Provide the (x, y) coordinate of the cell's center where the given text is located.  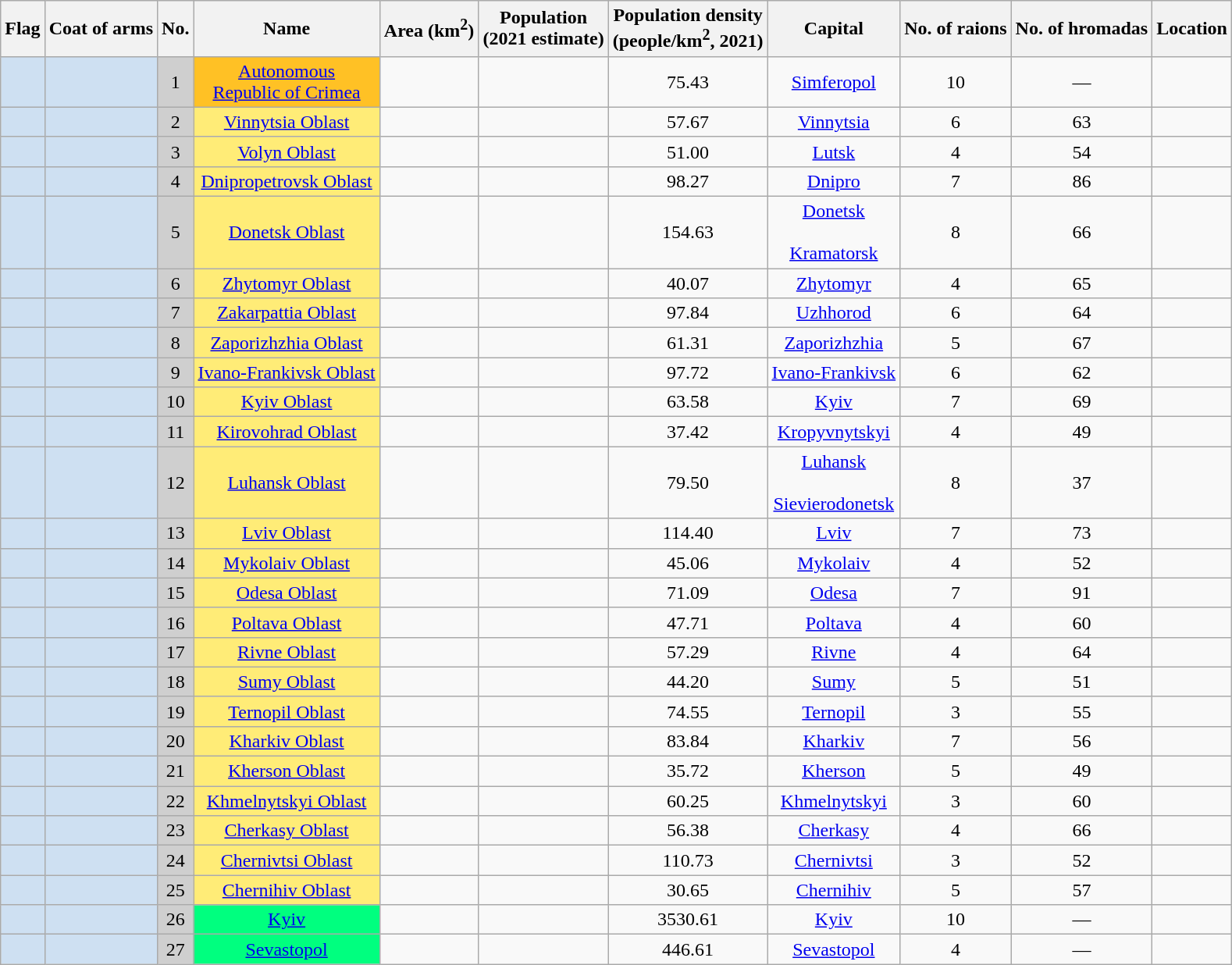
2 (176, 122)
110.73 (688, 860)
9 (176, 372)
83.84 (688, 741)
30.65 (688, 890)
154.63 (688, 233)
1 (176, 81)
55 (1082, 711)
13 (176, 533)
3530.61 (688, 920)
Cherkasy Oblast (287, 831)
Zakarpattia Oblast (287, 313)
446.61 (688, 949)
Capital (834, 29)
Zaporizhzhia Oblast (287, 343)
60.25 (688, 801)
19 (176, 711)
Mykolaiv (834, 563)
15 (176, 593)
79.50 (688, 482)
45.06 (688, 563)
Population density(people/km2, 2021) (688, 29)
91 (1082, 593)
21 (176, 771)
67 (1082, 343)
Vinnytsia (834, 122)
51.00 (688, 151)
Sumy (834, 682)
20 (176, 741)
37.42 (688, 432)
Zhytomyr (834, 283)
54 (1082, 151)
Population(2021 estimate) (543, 29)
63 (1082, 122)
Dnipro (834, 181)
75.43 (688, 81)
Khmelnytskyi Oblast (287, 801)
No. of hromadas (1082, 29)
Kherson (834, 771)
Chernihiv (834, 890)
74.55 (688, 711)
Kropyvnytskyi (834, 432)
57 (1082, 890)
Luhansk Oblast (287, 482)
Cherkasy (834, 831)
26 (176, 920)
56 (1082, 741)
Dnipropetrovsk Oblast (287, 181)
Kirovohrad Oblast (287, 432)
16 (176, 622)
27 (176, 949)
98.27 (688, 181)
56.38 (688, 831)
57.29 (688, 652)
Sumy Oblast (287, 682)
Rivne Oblast (287, 652)
Kherson Oblast (287, 771)
Chernivtsi Oblast (287, 860)
Ternopil (834, 711)
47.71 (688, 622)
97.72 (688, 372)
11 (176, 432)
No. of raions (956, 29)
Chernihiv Oblast (287, 890)
Ivano-Frankivsk (834, 372)
14 (176, 563)
12 (176, 482)
86 (1082, 181)
23 (176, 831)
Lutsk (834, 151)
114.40 (688, 533)
18 (176, 682)
Odesa Oblast (287, 593)
Zaporizhzhia (834, 343)
Simferopol (834, 81)
Chernivtsi (834, 860)
69 (1082, 402)
61.31 (688, 343)
Flag (23, 29)
No. (176, 29)
57.67 (688, 122)
Rivne (834, 652)
40.07 (688, 283)
25 (176, 890)
Coat of arms (101, 29)
Lviv Oblast (287, 533)
Poltava (834, 622)
24 (176, 860)
Lviv (834, 533)
Ivano-Frankivsk Oblast (287, 372)
Area (km2) (429, 29)
Khmelnytskyi (834, 801)
97.84 (688, 313)
Mykolaiv Oblast (287, 563)
Kharkiv (834, 741)
Vinnytsia Oblast (287, 122)
Kyiv Oblast (287, 402)
Odesa (834, 593)
AutonomousRepublic of Crimea (287, 81)
37 (1082, 482)
Poltava Oblast (287, 622)
Zhytomyr Oblast (287, 283)
44.20 (688, 682)
Location (1192, 29)
22 (176, 801)
65 (1082, 283)
63.58 (688, 402)
Uzhhorod (834, 313)
Kharkiv Oblast (287, 741)
Volyn Oblast (287, 151)
Name (287, 29)
Donetsk Oblast (287, 233)
73 (1082, 533)
LuhanskSievierodonetsk (834, 482)
Ternopil Oblast (287, 711)
71.09 (688, 593)
DonetskKramatorsk (834, 233)
62 (1082, 372)
17 (176, 652)
35.72 (688, 771)
51 (1082, 682)
